From the cell containing the given text, extract its center point as [X, Y] coordinate. 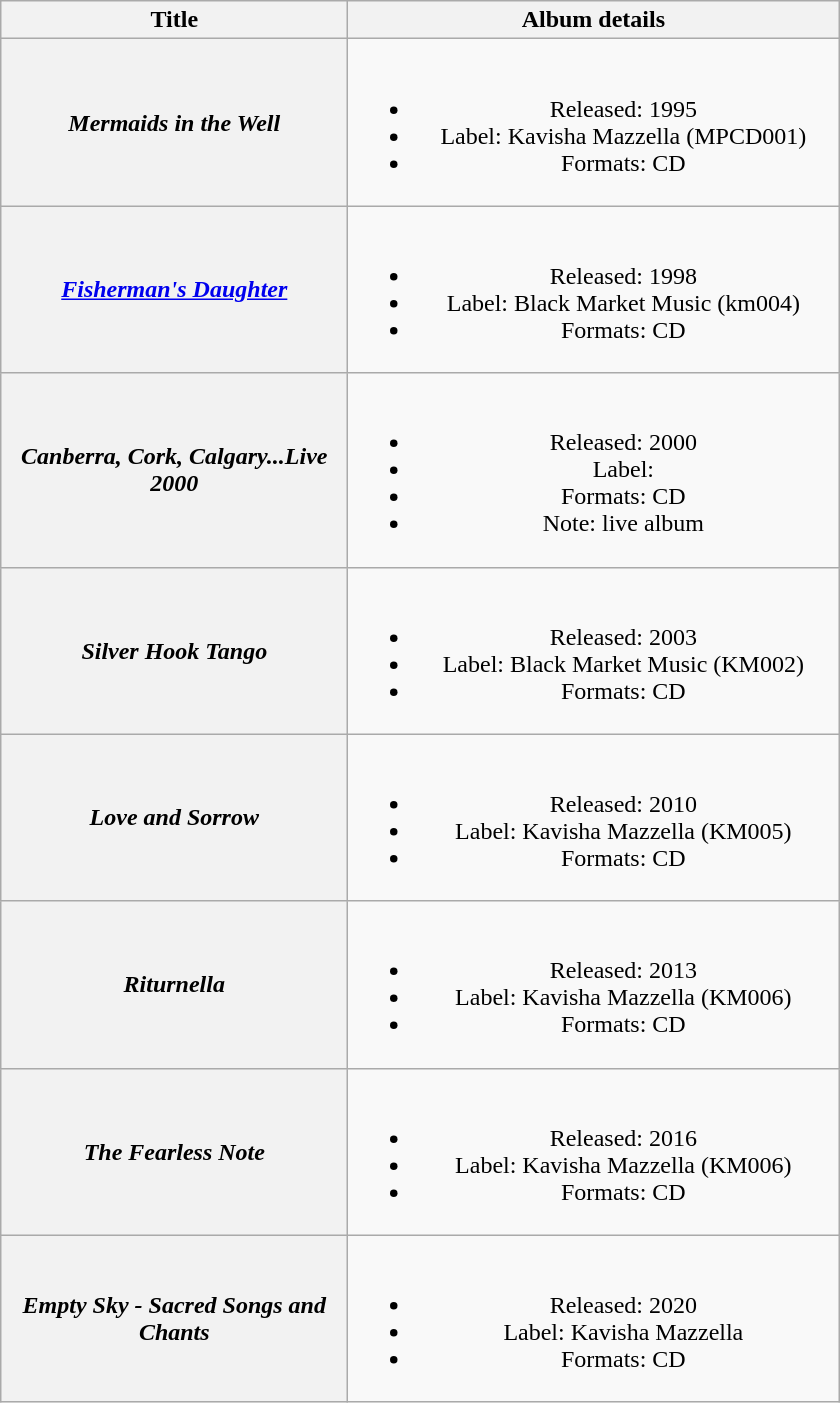
Love and Sorrow [174, 818]
Empty Sky - Sacred Songs and Chants [174, 1318]
Released: 2003Label: Black Market Music (KM002)Formats: CD [594, 650]
Riturnella [174, 984]
Canberra, Cork, Calgary...Live 2000 [174, 470]
Fisherman's Daughter [174, 290]
Released: 2016Label: Kavisha Mazzella (KM006)Formats: CD [594, 1152]
Released: 2020Label: Kavisha MazzellaFormats: CD [594, 1318]
Mermaids in the Well [174, 122]
Released: 1995Label: Kavisha Mazzella (MPCD001)Formats: CD [594, 122]
Released: 2013Label: Kavisha Mazzella (KM006)Formats: CD [594, 984]
Title [174, 20]
Released: 1998Label: Black Market Music (km004)Formats: CD [594, 290]
Released: 2000Label:Formats: CDNote: live album [594, 470]
Silver Hook Tango [174, 650]
Released: 2010Label: Kavisha Mazzella (KM005)Formats: CD [594, 818]
The Fearless Note [174, 1152]
Album details [594, 20]
